Find where the given text appears and provide that cell's center as (x, y) coordinate. 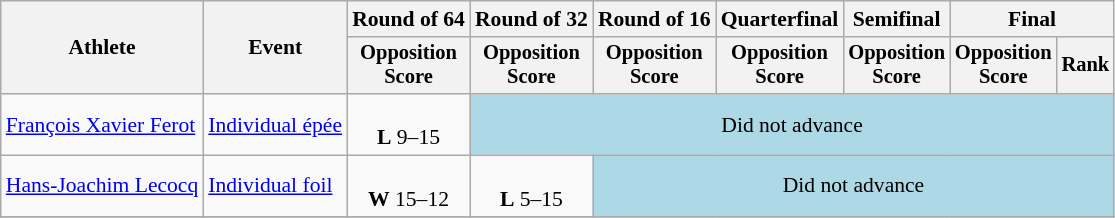
Rank (1086, 66)
L 5–15 (532, 186)
François Xavier Ferot (102, 124)
Final (1032, 19)
Round of 16 (654, 19)
Quarterfinal (780, 19)
L 9–15 (408, 124)
Round of 64 (408, 19)
Hans-Joachim Lecocq (102, 186)
Semifinal (896, 19)
Individual épée (275, 124)
Individual foil (275, 186)
W 15–12 (408, 186)
Athlete (102, 48)
Event (275, 48)
Round of 32 (532, 19)
